For the text-containing cell, return its midpoint in [x, y] coordinate format. 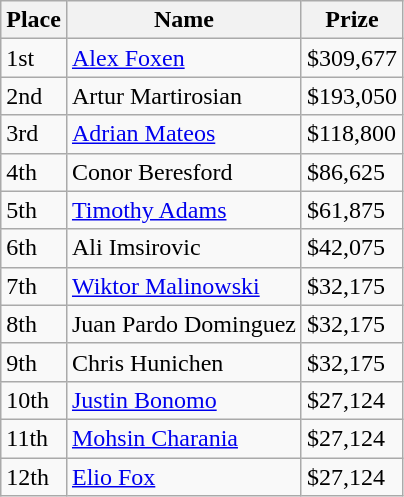
Juan Pardo Dominguez [184, 324]
3rd [34, 134]
Prize [352, 20]
Place [34, 20]
Alex Foxen [184, 58]
Chris Hunichen [184, 362]
$42,075 [352, 248]
4th [34, 172]
Elio Fox [184, 477]
8th [34, 324]
$118,800 [352, 134]
9th [34, 362]
Justin Bonomo [184, 400]
Ali Imsirovic [184, 248]
1st [34, 58]
$86,625 [352, 172]
2nd [34, 96]
Timothy Adams [184, 210]
12th [34, 477]
Mohsin Charania [184, 438]
Artur Martirosian [184, 96]
7th [34, 286]
6th [34, 248]
11th [34, 438]
Wiktor Malinowski [184, 286]
Conor Beresford [184, 172]
$193,050 [352, 96]
$61,875 [352, 210]
5th [34, 210]
Name [184, 20]
$309,677 [352, 58]
10th [34, 400]
Adrian Mateos [184, 134]
